Determine the [x, y] coordinate at the center of the cell enclosing the given text.  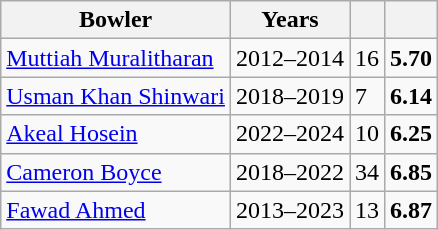
6.25 [412, 134]
2018–2019 [290, 96]
6.14 [412, 96]
10 [368, 134]
7 [368, 96]
Usman Khan Shinwari [116, 96]
Cameron Boyce [116, 172]
Years [290, 20]
13 [368, 210]
5.70 [412, 58]
34 [368, 172]
2012–2014 [290, 58]
Fawad Ahmed [116, 210]
16 [368, 58]
6.85 [412, 172]
Bowler [116, 20]
2013–2023 [290, 210]
2018–2022 [290, 172]
6.87 [412, 210]
2022–2024 [290, 134]
Akeal Hosein [116, 134]
Muttiah Muralitharan [116, 58]
